Find where the given text appears and provide that cell's center as [x, y] coordinate. 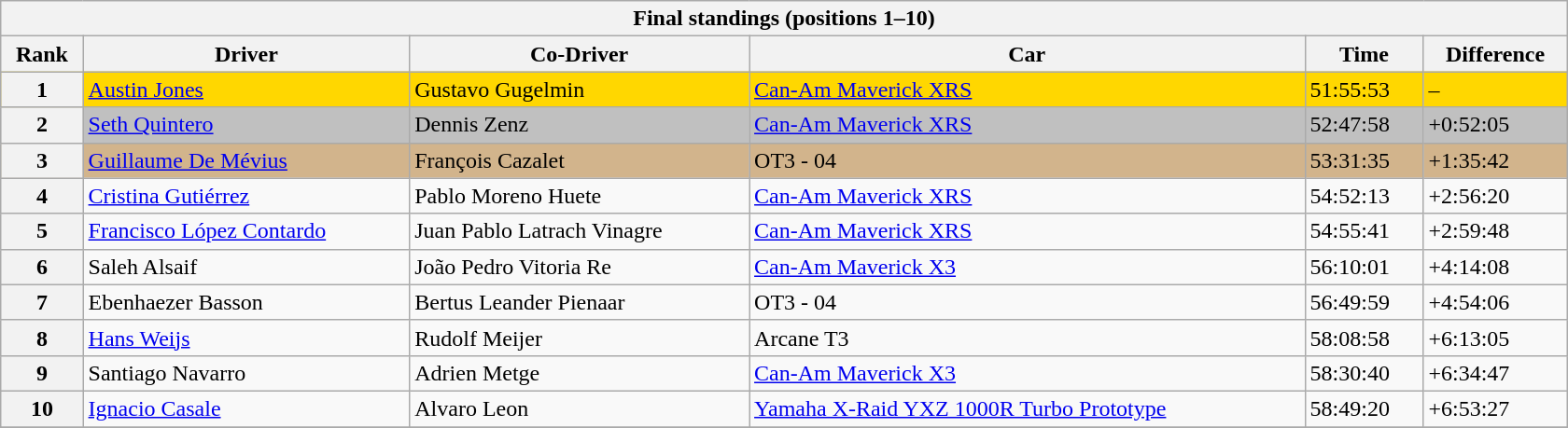
56:10:01 [1365, 267]
1 [42, 90]
Dennis Zenz [580, 125]
+4:54:06 [1495, 302]
6 [42, 267]
+4:14:08 [1495, 267]
+0:52:05 [1495, 125]
+1:35:42 [1495, 160]
+6:34:47 [1495, 373]
Bertus Leander Pienaar [580, 302]
51:55:53 [1365, 90]
Adrien Metge [580, 373]
Austin Jones [246, 90]
Guillaume De Mévius [246, 160]
– [1495, 90]
52:47:58 [1365, 125]
Francisco López Contardo [246, 231]
Alvaro Leon [580, 408]
Final standings (positions 1–10) [784, 19]
2 [42, 125]
7 [42, 302]
58:30:40 [1365, 373]
Seth Quintero [246, 125]
Hans Weijs [246, 338]
54:55:41 [1365, 231]
Saleh Alsaif [246, 267]
Yamaha X-Raid YXZ 1000R Turbo Prototype [1027, 408]
Driver [246, 54]
58:49:20 [1365, 408]
Car [1027, 54]
54:52:13 [1365, 196]
Gustavo Gugelmin [580, 90]
Rudolf Meijer [580, 338]
Cristina Gutiérrez [246, 196]
+2:59:48 [1495, 231]
9 [42, 373]
3 [42, 160]
Pablo Moreno Huete [580, 196]
+6:13:05 [1495, 338]
Time [1365, 54]
4 [42, 196]
João Pedro Vitoria Re [580, 267]
Ignacio Casale [246, 408]
Ebenhaezer Basson [246, 302]
Difference [1495, 54]
Arcane T3 [1027, 338]
10 [42, 408]
58:08:58 [1365, 338]
53:31:35 [1365, 160]
5 [42, 231]
Co-Driver [580, 54]
+2:56:20 [1495, 196]
Santiago Navarro [246, 373]
Rank [42, 54]
8 [42, 338]
Juan Pablo Latrach Vinagre [580, 231]
56:49:59 [1365, 302]
+6:53:27 [1495, 408]
François Cazalet [580, 160]
